Scan for the cell matching the given text and deliver its (x, y) coordinate at center. 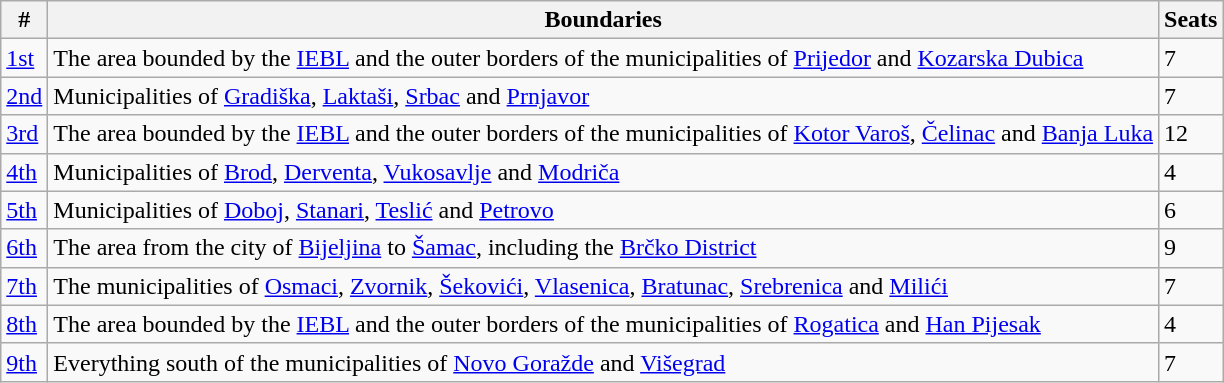
6 (1191, 210)
Seats (1191, 20)
12 (1191, 134)
Everything south of the municipalities of Novo Goražde and Višegrad (604, 362)
Municipalities of Doboj, Stanari, Teslić and Petrovo (604, 210)
3rd (24, 134)
6th (24, 248)
Boundaries (604, 20)
7th (24, 286)
The area from the city of Bijeljina to Šamac, including the Brčko District (604, 248)
Municipalities of Brod, Derventa, Vukosavlje and Modriča (604, 172)
The area bounded by the IEBL and the outer borders of the municipalities of Rogatica and Han Pijesak (604, 324)
Municipalities of Gradiška, Laktaši, Srbac and Prnjavor (604, 96)
2nd (24, 96)
# (24, 20)
9 (1191, 248)
8th (24, 324)
5th (24, 210)
1st (24, 58)
The area bounded by the IEBL and the outer borders of the municipalities of Prijedor and Kozarska Dubica (604, 58)
The municipalities of Osmaci, Zvornik, Šekovići, Vlasenica, Bratunac, Srebrenica and Milići (604, 286)
The area bounded by the IEBL and the outer borders of the municipalities of Kotor Varoš, Čelinac and Banja Luka (604, 134)
4th (24, 172)
9th (24, 362)
